Provide the [x, y] coordinate of the cell's center where the given text is located.  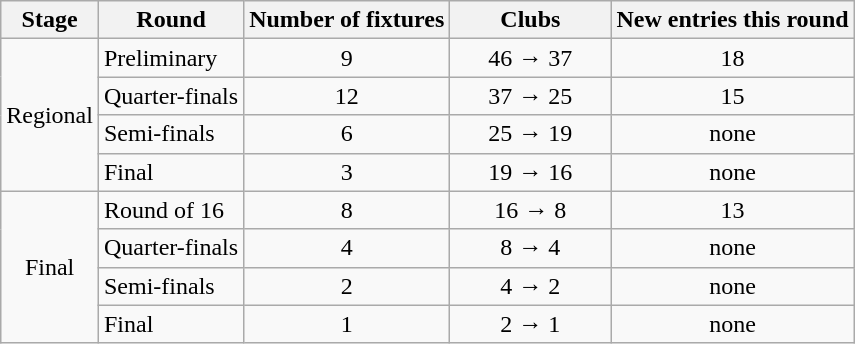
25 → 19 [530, 134]
15 [732, 96]
Number of fixtures [347, 20]
Round of 16 [170, 210]
4 [347, 248]
13 [732, 210]
2 [347, 286]
New entries this round [732, 20]
2 → 1 [530, 324]
8 → 4 [530, 248]
Clubs [530, 20]
46 → 37 [530, 58]
6 [347, 134]
9 [347, 58]
1 [347, 324]
Regional [50, 115]
3 [347, 172]
18 [732, 58]
12 [347, 96]
Preliminary [170, 58]
Round [170, 20]
4 → 2 [530, 286]
19 → 16 [530, 172]
16 → 8 [530, 210]
Stage [50, 20]
8 [347, 210]
37 → 25 [530, 96]
